Find where the given text appears and provide that cell's center as [x, y] coordinate. 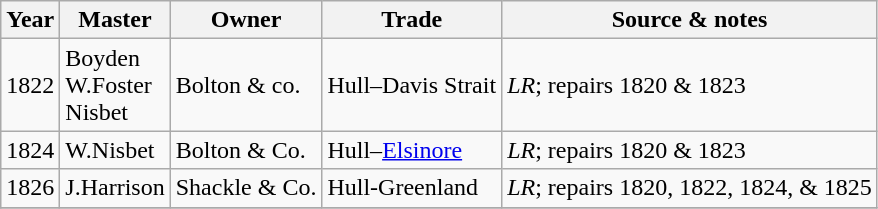
Hull-Greenland [412, 188]
BoydenW.FosterNisbet [115, 85]
Hull–Elsinore [412, 150]
1826 [30, 188]
Hull–Davis Strait [412, 85]
Year [30, 20]
Bolton & Co. [246, 150]
Bolton & co. [246, 85]
J.Harrison [115, 188]
Master [115, 20]
1824 [30, 150]
Source & notes [690, 20]
W.Nisbet [115, 150]
LR; repairs 1820, 1822, 1824, & 1825 [690, 188]
Trade [412, 20]
1822 [30, 85]
Owner [246, 20]
Shackle & Co. [246, 188]
